Extract the [X, Y] coordinate from the center of the cell holding the provided text.  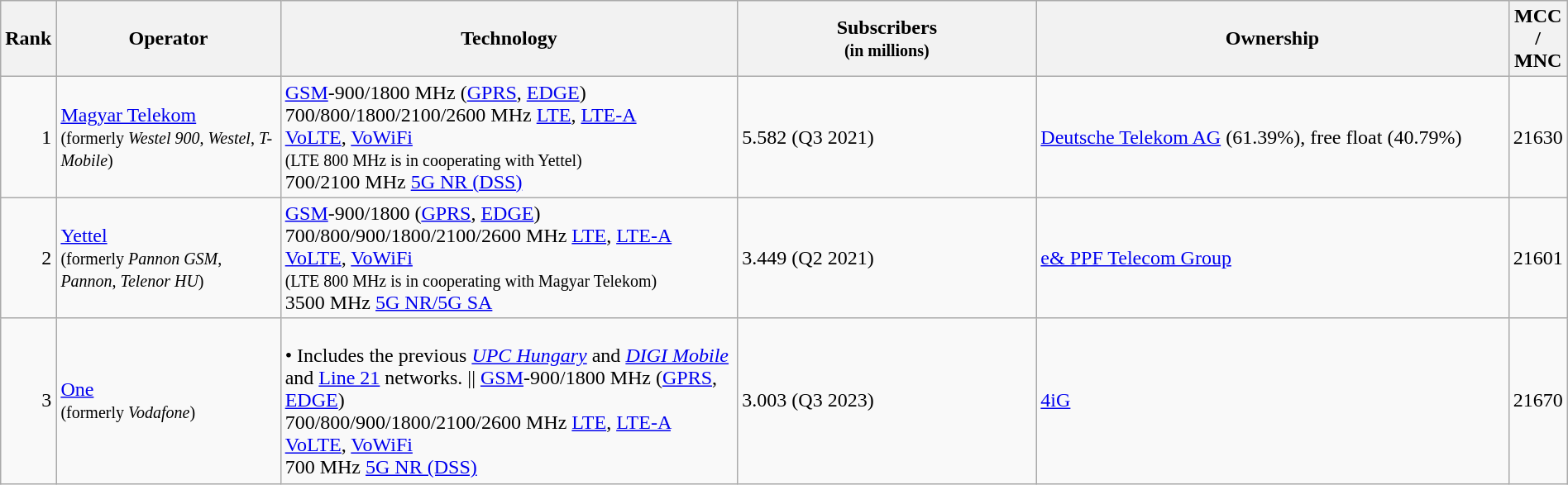
Deutsche Telekom AG (61.39%), free float (40.79%) [1272, 137]
21670 [1538, 401]
2 [28, 258]
Ownership [1272, 39]
e& PPF Telecom Group [1272, 258]
21630 [1538, 137]
Yettel (formerly Pannon GSM, Pannon, Telenor HU) [169, 258]
Magyar Telekom (formerly Westel 900, Westel, T-Mobile) [169, 137]
4iG [1272, 401]
3.003 (Q3 2023) [887, 401]
1 [28, 137]
3 [28, 401]
21601 [1538, 258]
Rank [28, 39]
Technology [509, 39]
5.582 (Q3 2021) [887, 137]
GSM-900/1800 MHz (GPRS, EDGE)700/800/1800/2100/2600 MHz LTE, LTE-AVoLTE, VoWiFi(LTE 800 MHz is in cooperating with Yettel) 700/2100 MHz 5G NR (DSS) [509, 137]
3.449 (Q2 2021) [887, 258]
MCC / MNC [1538, 39]
One (formerly Vodafone) [169, 401]
Operator [169, 39]
Subscribers(in millions) [887, 39]
